Capture the cell that displays the provided text and extract its [X, Y] central coordinate. 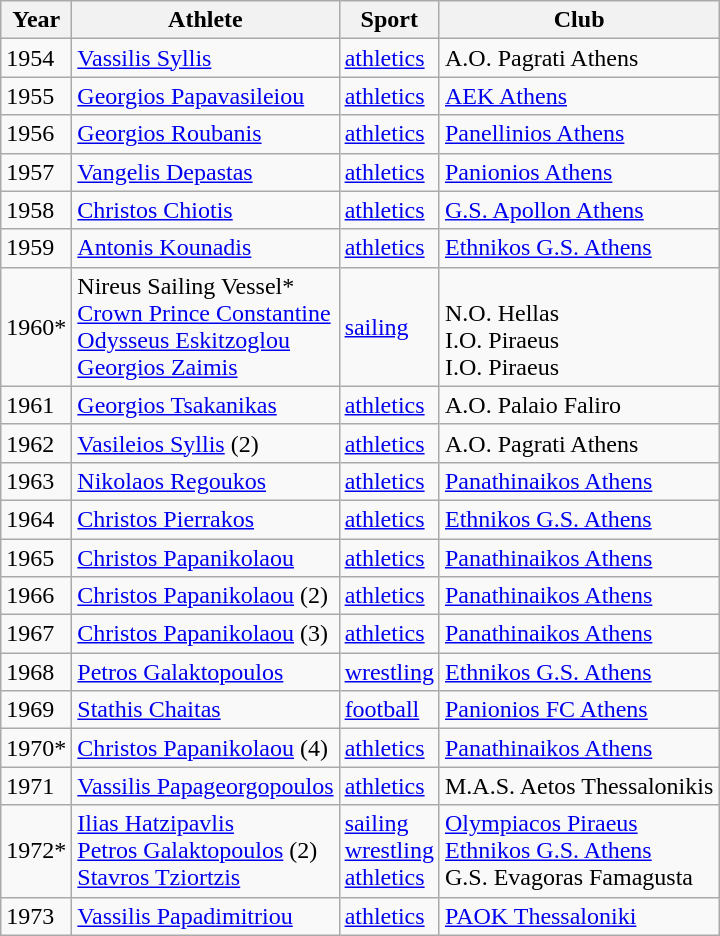
1965 [36, 557]
PAOK Thessaloniki [578, 916]
Vangelis Depastas [206, 172]
1970* [36, 748]
Panellinios Athens [578, 134]
1959 [36, 248]
1972* [36, 851]
Georgios Papavasileiou [206, 96]
Vasileios Syllis (2) [206, 443]
1960* [36, 326]
1964 [36, 519]
Antonis Kounadis [206, 248]
1971 [36, 786]
1962 [36, 443]
Stathis Chaitas [206, 710]
G.S. Apollon Athens [578, 210]
1956 [36, 134]
Nikolaos Regoukos [206, 481]
Ilias Hatzipavlis Petros Galaktopoulos (2) Stavros Tziortzis [206, 851]
Christos Chiotis [206, 210]
1967 [36, 634]
Georgios Tsakanikas [206, 405]
sailing wrestling athletics [389, 851]
Sport [389, 20]
Vassilis Papageorgopoulos [206, 786]
Christos Papanikolaou [206, 557]
1957 [36, 172]
1955 [36, 96]
Vassilis Syllis [206, 58]
1963 [36, 481]
1954 [36, 58]
Georgios Roubanis [206, 134]
1973 [36, 916]
1966 [36, 596]
Christos Pierrakos [206, 519]
Christos Papanikolaou (4) [206, 748]
Vassilis Papadimitriou [206, 916]
1961 [36, 405]
Petros Galaktopoulos [206, 672]
Year [36, 20]
Christos Papanikolaou (2) [206, 596]
1969 [36, 710]
AEK Athens [578, 96]
Α.Ο. Palaio Faliro [578, 405]
football [389, 710]
Nireus Sailing Vessel* Crown Prince Constantine Odysseus Eskitzoglou Georgios Zaimis [206, 326]
Olympiacos Piraeus Ethnikos G.S. Athens G.S. Evagoras Famagusta [578, 851]
Panionios Athens [578, 172]
1968 [36, 672]
Ν.Ο. Hellas I.O. Piraeus I.O. Piraeus [578, 326]
1958 [36, 210]
sailing [389, 326]
Panionios FC Athens [578, 710]
wrestling [389, 672]
Christos Papanikolaou (3) [206, 634]
Athlete [206, 20]
Club [578, 20]
M.A.S. Aetos Thessalonikis [578, 786]
